Return (X, Y) of the center of cell containing provided text 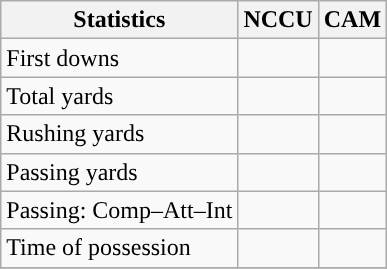
Total yards (120, 96)
Passing yards (120, 172)
Statistics (120, 20)
CAM (352, 20)
Rushing yards (120, 134)
NCCU (278, 20)
First downs (120, 58)
Passing: Comp–Att–Int (120, 210)
Time of possession (120, 248)
